Return (X, Y) of the center of cell containing provided text 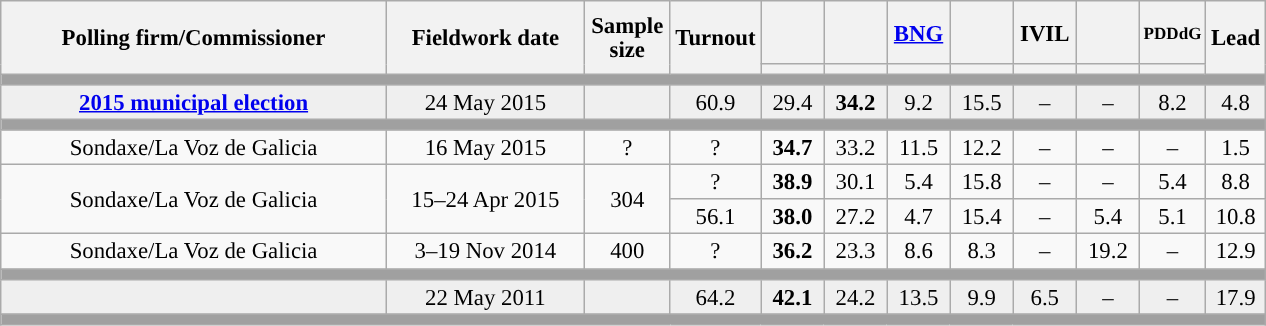
19.2 (1108, 252)
8.3 (982, 252)
5.1 (1172, 218)
PDDdG (1172, 32)
9.9 (982, 296)
23.3 (856, 252)
8.2 (1172, 102)
22 May 2011 (485, 296)
10.8 (1236, 218)
IVIL (1044, 32)
4.8 (1236, 102)
17.9 (1236, 296)
13.5 (918, 296)
34.7 (792, 148)
6.5 (1044, 296)
15–24 Apr 2015 (485, 200)
12.9 (1236, 252)
2015 municipal election (194, 102)
Sample size (627, 38)
12.2 (982, 148)
34.2 (856, 102)
9.2 (918, 102)
Polling firm/Commissioner (194, 38)
60.9 (716, 102)
24.2 (856, 296)
15.8 (982, 182)
24 May 2015 (485, 102)
42.1 (792, 296)
Fieldwork date (485, 38)
Lead (1236, 38)
304 (627, 200)
15.4 (982, 218)
30.1 (856, 182)
56.1 (716, 218)
36.2 (792, 252)
33.2 (856, 148)
BNG (918, 32)
27.2 (856, 218)
29.4 (792, 102)
Turnout (716, 38)
400 (627, 252)
11.5 (918, 148)
8.6 (918, 252)
15.5 (982, 102)
4.7 (918, 218)
1.5 (1236, 148)
38.0 (792, 218)
8.8 (1236, 182)
64.2 (716, 296)
16 May 2015 (485, 148)
38.9 (792, 182)
3–19 Nov 2014 (485, 252)
